Locate the cell with the specified text and output its (X, Y) center coordinate. 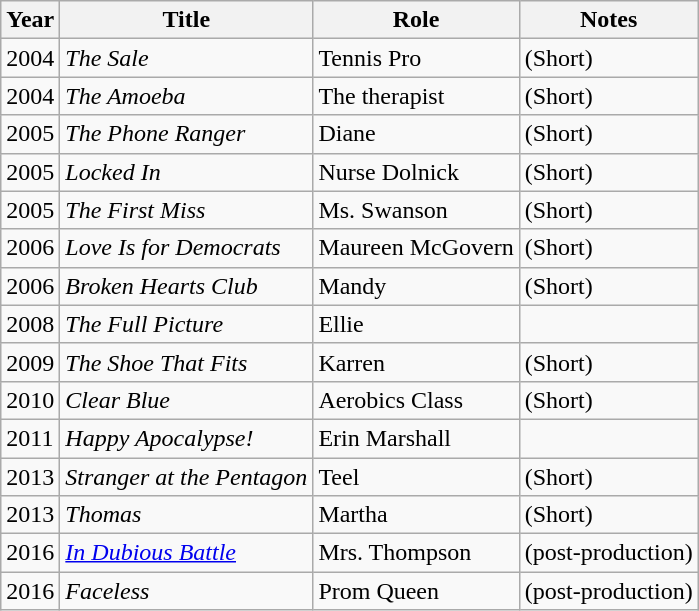
In Dubious Battle (186, 553)
Title (186, 20)
Karren (416, 362)
Erin Marshall (416, 438)
2009 (30, 362)
The Phone Ranger (186, 134)
The Amoeba (186, 96)
Notes (608, 20)
Nurse Dolnick (416, 172)
Thomas (186, 515)
The Sale (186, 58)
2008 (30, 324)
Maureen McGovern (416, 248)
Tennis Pro (416, 58)
The therapist (416, 96)
Happy Apocalypse! (186, 438)
Diane (416, 134)
Clear Blue (186, 400)
Mrs. Thompson (416, 553)
Mandy (416, 286)
Faceless (186, 591)
Year (30, 20)
Broken Hearts Club (186, 286)
Aerobics Class (416, 400)
Role (416, 20)
Stranger at the Pentagon (186, 477)
Love Is for Democrats (186, 248)
Martha (416, 515)
The Shoe That Fits (186, 362)
The Full Picture (186, 324)
The First Miss (186, 210)
Locked In (186, 172)
Ellie (416, 324)
2011 (30, 438)
2010 (30, 400)
Teel (416, 477)
Ms. Swanson (416, 210)
Prom Queen (416, 591)
